Locate the cell with the specified text and output its [X, Y] center coordinate. 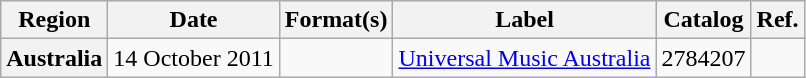
Label [524, 20]
14 October 2011 [194, 58]
Ref. [778, 20]
Universal Music Australia [524, 58]
Date [194, 20]
Catalog [704, 20]
Format(s) [336, 20]
2784207 [704, 58]
Australia [54, 58]
Region [54, 20]
